Search for the cell housing the specified text and yield its (x, y) center coordinate. 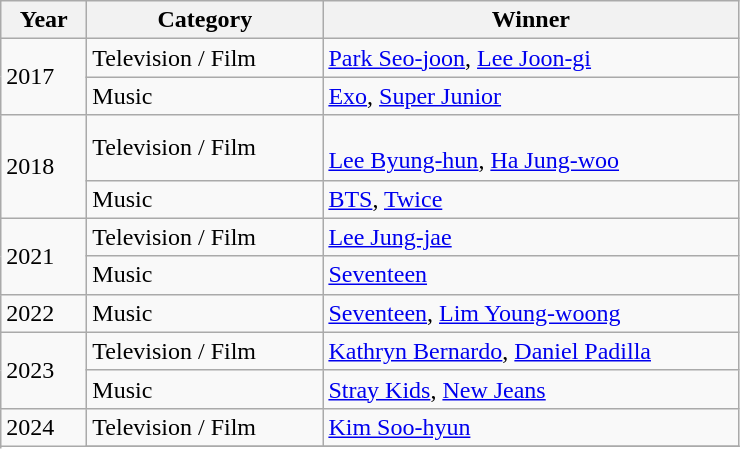
Park Seo-joon, Lee Joon-gi (531, 58)
2023 (44, 370)
Kathryn Bernardo, Daniel Padilla (531, 351)
2022 (44, 313)
Category (205, 20)
2017 (44, 77)
BTS, Twice (531, 199)
Year (44, 20)
Stray Kids, New Jeans (531, 389)
Seventeen, Lim Young-woong (531, 313)
2024 (44, 427)
Kim Soo-hyun (531, 427)
Lee Byung-hun, Ha Jung-woo (531, 148)
Exo, Super Junior (531, 96)
Seventeen (531, 275)
2021 (44, 256)
Winner (531, 20)
2018 (44, 166)
Lee Jung-jae (531, 237)
